Find where the given text appears and provide that cell's center as [X, Y] coordinate. 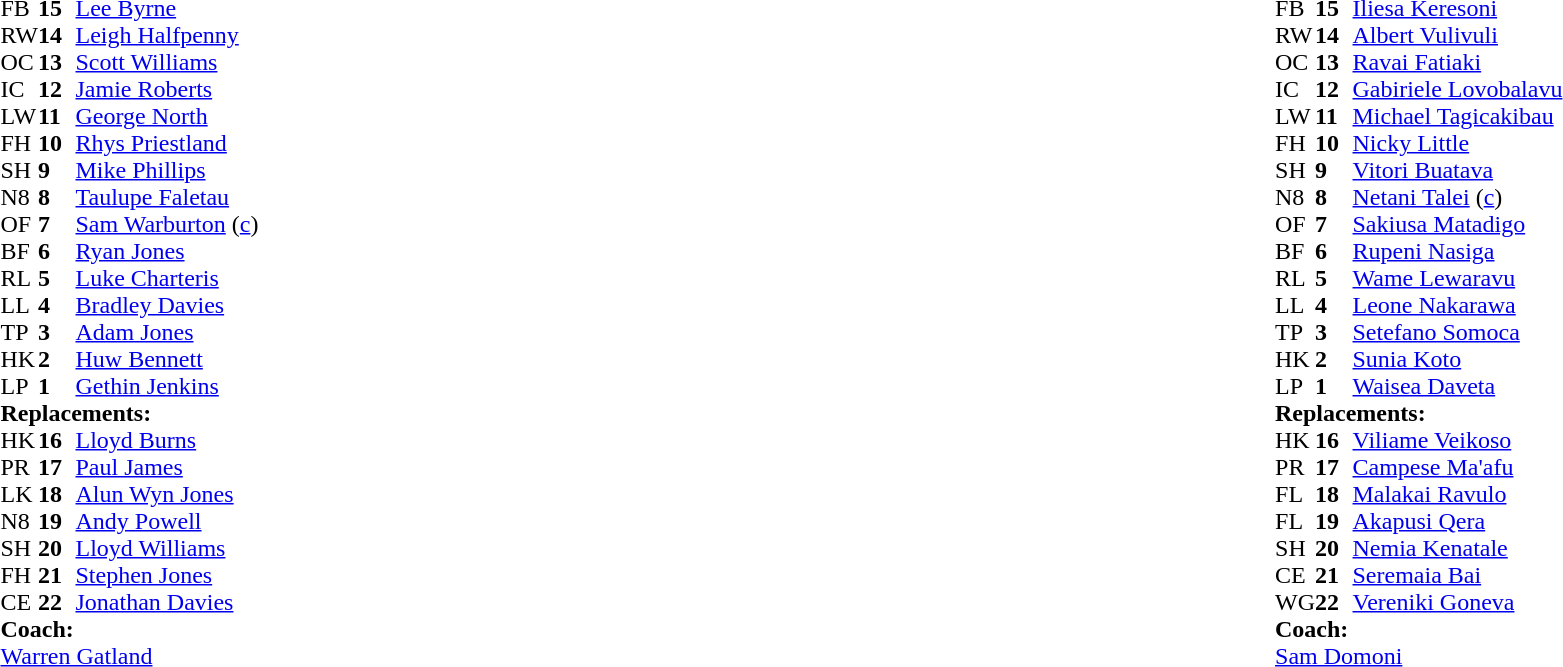
Sam Warburton (c) [168, 224]
Malakai Ravulo [1458, 494]
George North [168, 116]
Mike Phillips [168, 170]
Netani Talei (c) [1458, 198]
Luke Charteris [168, 278]
Scott Williams [168, 62]
Andy Powell [168, 522]
Gabiriele Lovobalavu [1458, 90]
Nemia Kenatale [1458, 548]
Leigh Halfpenny [168, 36]
Seremaia Bai [1458, 576]
Waisea Daveta [1458, 386]
Rhys Priestland [168, 144]
Campese Ma'afu [1458, 468]
Vitori Buatava [1458, 170]
Paul James [168, 468]
Akapusi Qera [1458, 522]
Albert Vulivuli [1458, 36]
Rupeni Nasiga [1458, 252]
Stephen Jones [168, 576]
Ravai Fatiaki [1458, 62]
Adam Jones [168, 332]
Vereniki Goneva [1458, 602]
Nicky Little [1458, 144]
Setefano Somoca [1458, 332]
Ryan Jones [168, 252]
Jonathan Davies [168, 602]
Lloyd Burns [168, 440]
Sakiusa Matadigo [1458, 224]
Lloyd Williams [168, 548]
Taulupe Faletau [168, 198]
Jamie Roberts [168, 90]
Michael Tagicakibau [1458, 116]
WG [1295, 602]
Viliame Veikoso [1458, 440]
LK [19, 494]
Gethin Jenkins [168, 386]
Bradley Davies [168, 306]
Wame Lewaravu [1458, 278]
Sunia Koto [1458, 360]
Huw Bennett [168, 360]
Alun Wyn Jones [168, 494]
Leone Nakarawa [1458, 306]
